For the text-containing cell, return its midpoint in [x, y] coordinate format. 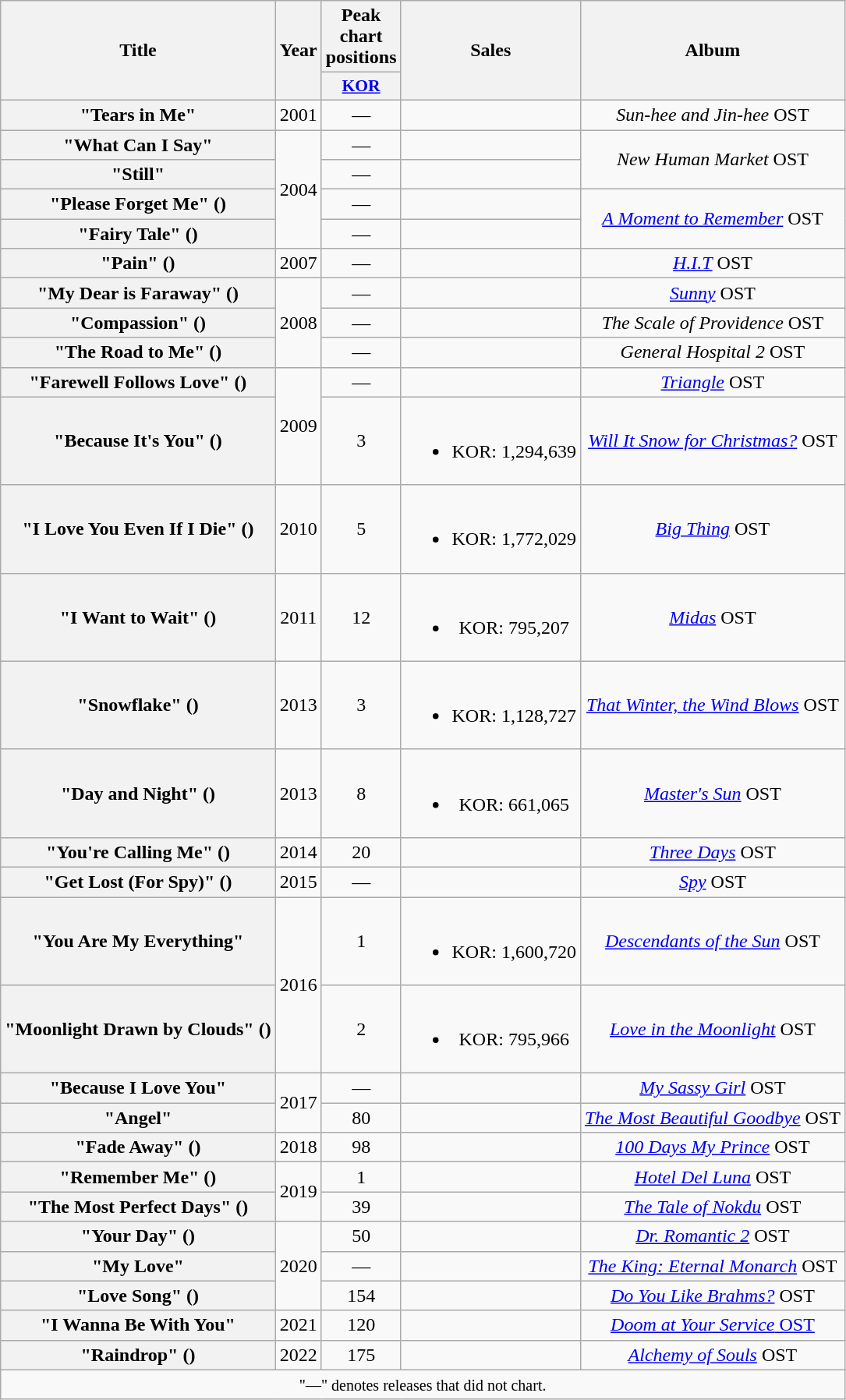
175 [361, 1355]
2007 [298, 263]
5 [361, 529]
"Raindrop" () [138, 1355]
"Get Lost (For Spy)" () [138, 882]
KOR: 1,294,639 [490, 441]
2 [361, 1029]
"Angel" [138, 1118]
"The Most Perfect Days" () [138, 1207]
Year [298, 51]
Dr. Romantic 2 OST [713, 1236]
KOR: 661,065 [490, 794]
"Your Day" () [138, 1236]
"Compassion" () [138, 323]
Triangle OST [713, 382]
80 [361, 1118]
New Human Market OST [713, 159]
Master's Sun OST [713, 794]
A Moment to Remember OST [713, 219]
Do You Like Brahms? OST [713, 1296]
2017 [298, 1103]
2008 [298, 323]
"Remember Me" () [138, 1177]
"Day and Night" () [138, 794]
Sunny OST [713, 293]
Descendants of the Sun OST [713, 940]
Spy OST [713, 882]
2018 [298, 1147]
2021 [298, 1325]
2022 [298, 1355]
Alchemy of Souls OST [713, 1355]
8 [361, 794]
"Still" [138, 175]
"I Love You Even If I Die" () [138, 529]
2015 [298, 882]
KOR: 1,600,720 [490, 940]
"Moonlight Drawn by Clouds" () [138, 1029]
2009 [298, 426]
"Love Song" () [138, 1296]
"Because It's You" () [138, 441]
"My Love" [138, 1266]
H.I.T OST [713, 263]
Album [713, 51]
My Sassy Girl OST [713, 1088]
2020 [298, 1266]
12 [361, 617]
"You Are My Everything" [138, 940]
2016 [298, 985]
100 Days My Prince OST [713, 1147]
20 [361, 852]
"Tears in Me" [138, 115]
"Farewell Follows Love" () [138, 382]
120 [361, 1325]
That Winter, the Wind Blows OST [713, 705]
Doom at Your Service OST [713, 1325]
KOR: 1,128,727 [490, 705]
The Scale of Providence OST [713, 323]
"Please Forget Me" () [138, 204]
2001 [298, 115]
KOR: 795,966 [490, 1029]
Three Days OST [713, 852]
2011 [298, 617]
98 [361, 1147]
Sun-hee and Jin-hee OST [713, 115]
Title [138, 51]
Hotel Del Luna OST [713, 1177]
50 [361, 1236]
2014 [298, 852]
"My Dear is Faraway" () [138, 293]
The Tale of Nokdu OST [713, 1207]
154 [361, 1296]
"I Wanna Be With You" [138, 1325]
"I Want to Wait" () [138, 617]
"Snowflake" () [138, 705]
39 [361, 1207]
"Fade Away" () [138, 1147]
"Because I Love You" [138, 1088]
Peak chart positions [361, 37]
"Fairy Tale" () [138, 234]
2010 [298, 529]
Big Thing OST [713, 529]
KOR [361, 87]
KOR: 795,207 [490, 617]
Sales [490, 51]
Will It Snow for Christmas? OST [713, 441]
"—" denotes releases that did not chart. [423, 1384]
KOR: 1,772,029 [490, 529]
General Hospital 2 OST [713, 352]
"You're Calling Me" () [138, 852]
"The Road to Me" () [138, 352]
Love in the Moonlight OST [713, 1029]
2004 [298, 189]
The Most Beautiful Goodbye OST [713, 1118]
"What Can I Say" [138, 144]
The King: Eternal Monarch OST [713, 1266]
Midas OST [713, 617]
2019 [298, 1192]
"Pain" () [138, 263]
